Scan for the cell matching the given text and deliver its (X, Y) coordinate at center. 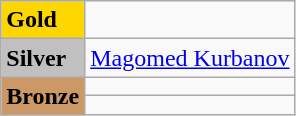
Silver (43, 58)
Gold (43, 20)
Bronze (43, 96)
Magomed Kurbanov (190, 58)
